Search for the cell housing the specified text and yield its (x, y) center coordinate. 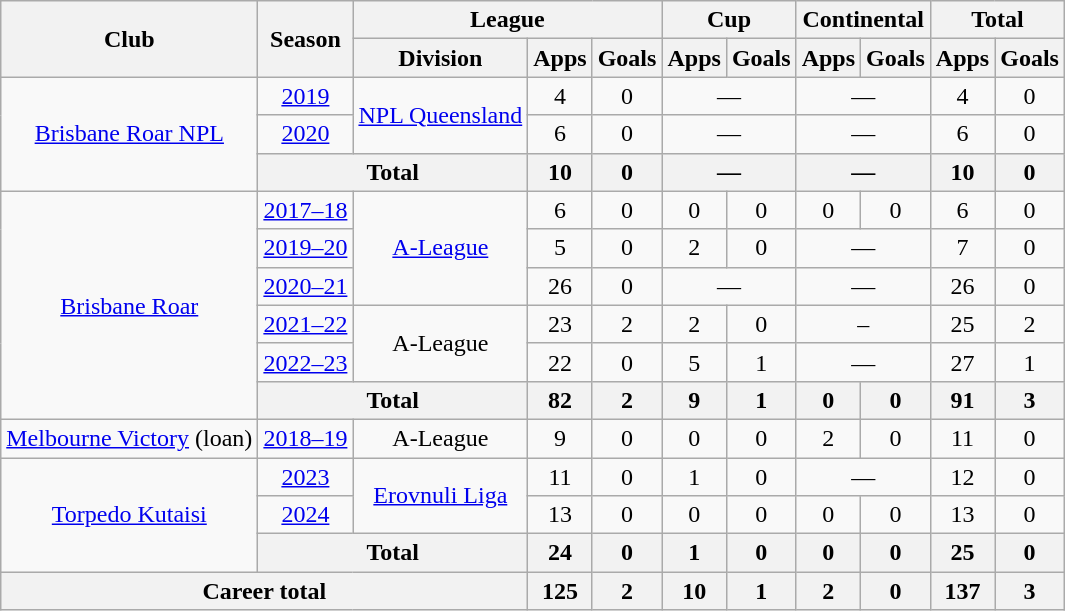
Season (306, 39)
Brisbane Roar (130, 305)
2024 (306, 515)
Career total (264, 591)
Club (130, 39)
137 (962, 591)
Continental (863, 20)
12 (962, 477)
Brisbane Roar NPL (130, 134)
24 (560, 553)
Torpedo Kutaisi (130, 515)
Cup (729, 20)
2020 (306, 134)
Division (440, 58)
Melbourne Victory (loan) (130, 438)
2018–19 (306, 438)
2023 (306, 477)
2021–22 (306, 324)
League (508, 20)
82 (560, 400)
2020–21 (306, 286)
2022–23 (306, 362)
23 (560, 324)
2019–20 (306, 248)
Erovnuli Liga (440, 496)
22 (560, 362)
91 (962, 400)
7 (962, 248)
125 (560, 591)
2019 (306, 96)
27 (962, 362)
– (863, 324)
NPL Queensland (440, 115)
2017–18 (306, 210)
